Capture the cell that displays the provided text and extract its (x, y) central coordinate. 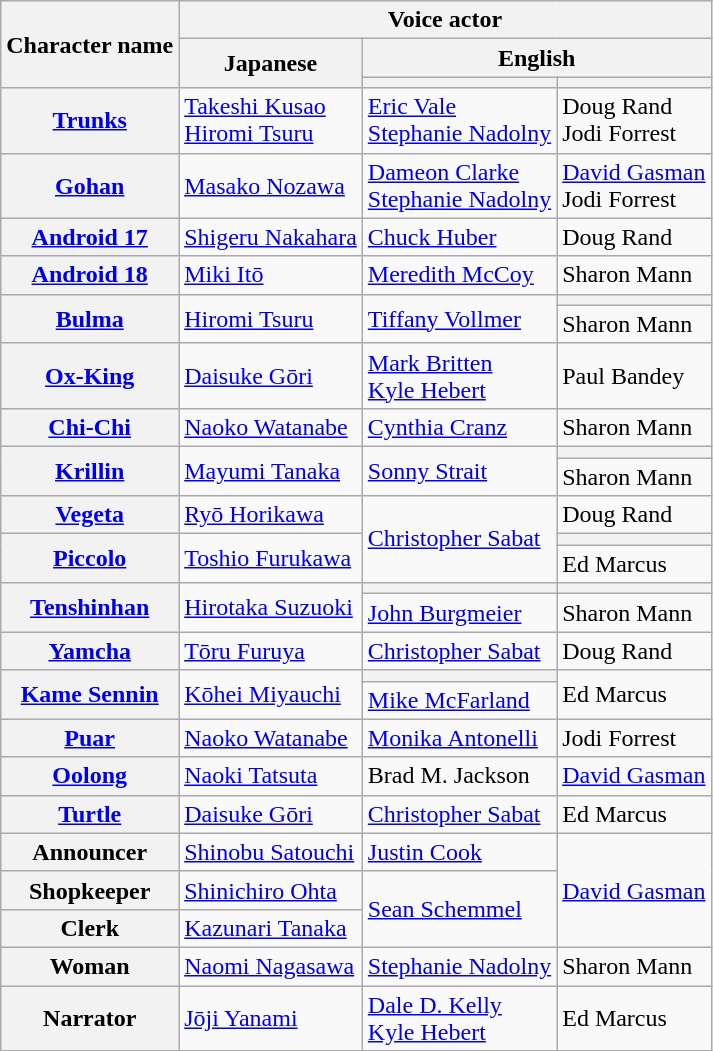
Mayumi Tanaka (271, 470)
Justin Cook (459, 852)
Character name (90, 44)
Meredith McCoy (459, 275)
Woman (90, 966)
Puar (90, 738)
Hirotaka Suzuoki (271, 608)
Japanese (271, 64)
Bulma (90, 318)
Clerk (90, 928)
Trunks (90, 120)
Kazunari Tanaka (271, 928)
Miki Itō (271, 275)
Kōhei Miyauchi (271, 694)
David Gasman Jodi Forrest (634, 186)
Chuck Huber (459, 237)
Shinichiro Ohta (271, 890)
Cynthia Cranz (459, 427)
Kame Sennin (90, 694)
Jōji Yanami (271, 1018)
Narrator (90, 1018)
Yamcha (90, 651)
Paul Bandey (634, 376)
Shinobu Satouchi (271, 852)
Naomi Nagasawa (271, 966)
Krillin (90, 470)
Masako Nozawa (271, 186)
Sonny Strait (459, 470)
Jodi Forrest (634, 738)
Turtle (90, 814)
Android 18 (90, 275)
Ryō Horikawa (271, 515)
Sean Schemmel (459, 909)
Takeshi Kusao Hiromi Tsuru (271, 120)
Shigeru Nakahara (271, 237)
Doug Rand Jodi Forrest (634, 120)
Mark Britten Kyle Hebert (459, 376)
Android 17 (90, 237)
Voice actor (445, 20)
Vegeta (90, 515)
Monika Antonelli (459, 738)
Eric Vale Stephanie Nadolny (459, 120)
Ox-King (90, 376)
Chi-Chi (90, 427)
Dameon Clarke Stephanie Nadolny (459, 186)
Toshio Furukawa (271, 558)
Stephanie Nadolny (459, 966)
Shopkeeper (90, 890)
John Burgmeier (459, 613)
Tiffany Vollmer (459, 318)
Dale D. Kelly Kyle Hebert (459, 1018)
Tenshinhan (90, 608)
Naoki Tatsuta (271, 776)
Piccolo (90, 558)
Oolong (90, 776)
Announcer (90, 852)
Tōru Furuya (271, 651)
Mike McFarland (459, 700)
Brad M. Jackson (459, 776)
English (536, 58)
Gohan (90, 186)
Hiromi Tsuru (271, 318)
